Capture the cell that displays the provided text and extract its [X, Y] central coordinate. 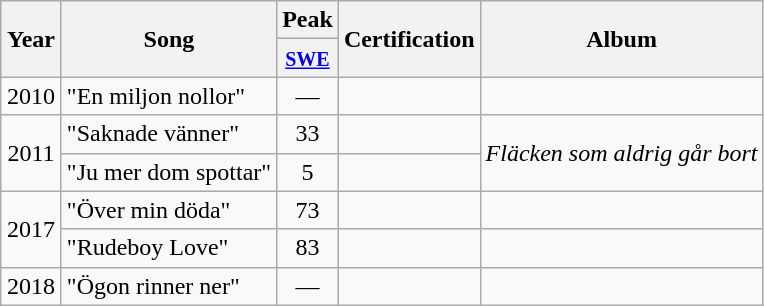
"Saknade vänner" [168, 134]
"Ögon rinner ner" [168, 286]
73 [308, 210]
2017 [32, 229]
Peak [308, 20]
83 [308, 248]
2011 [32, 153]
"Rudeboy Love" [168, 248]
SWE [308, 58]
Year [32, 39]
Album [622, 39]
33 [308, 134]
"Ju mer dom spottar" [168, 172]
2018 [32, 286]
5 [308, 172]
Fläcken som aldrig går bort [622, 153]
"En miljon nollor" [168, 96]
Certification [409, 39]
"Över min döda" [168, 210]
2010 [32, 96]
Song [168, 39]
